Capture the cell that displays the provided text and extract its [X, Y] central coordinate. 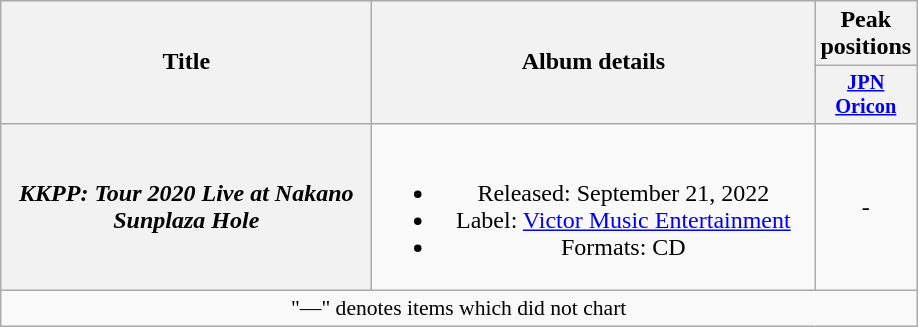
JPNOricon [866, 95]
Album details [594, 62]
KKPP: Tour 2020 Live at Nakano Sunplaza Hole [186, 206]
Title [186, 62]
Peak positions [866, 34]
Released: September 21, 2022Label: Victor Music EntertainmentFormats: CD [594, 206]
"—" denotes items which did not chart [459, 309]
- [866, 206]
